Determine the (x, y) coordinate at the center of the cell enclosing the given text.  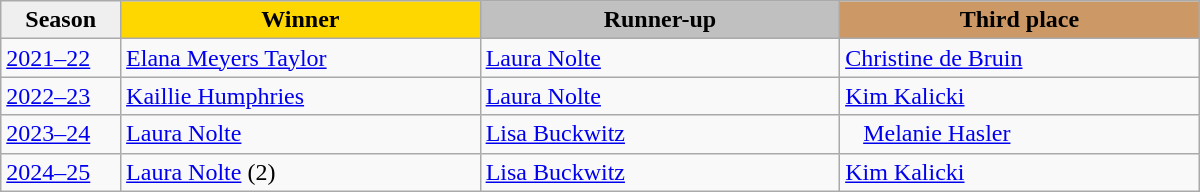
2023–24 (61, 134)
Christine de Bruin (1020, 58)
2024–25 (61, 172)
Kaillie Humphries (301, 96)
Laura Nolte (2) (301, 172)
2021–22 (61, 58)
Third place (1020, 20)
2022–23 (61, 96)
Winner (301, 20)
Runner-up (660, 20)
Melanie Hasler (1020, 134)
Season (61, 20)
Elana Meyers Taylor (301, 58)
